Identify which cell holds the provided text, then report its (X, Y) central coordinate. 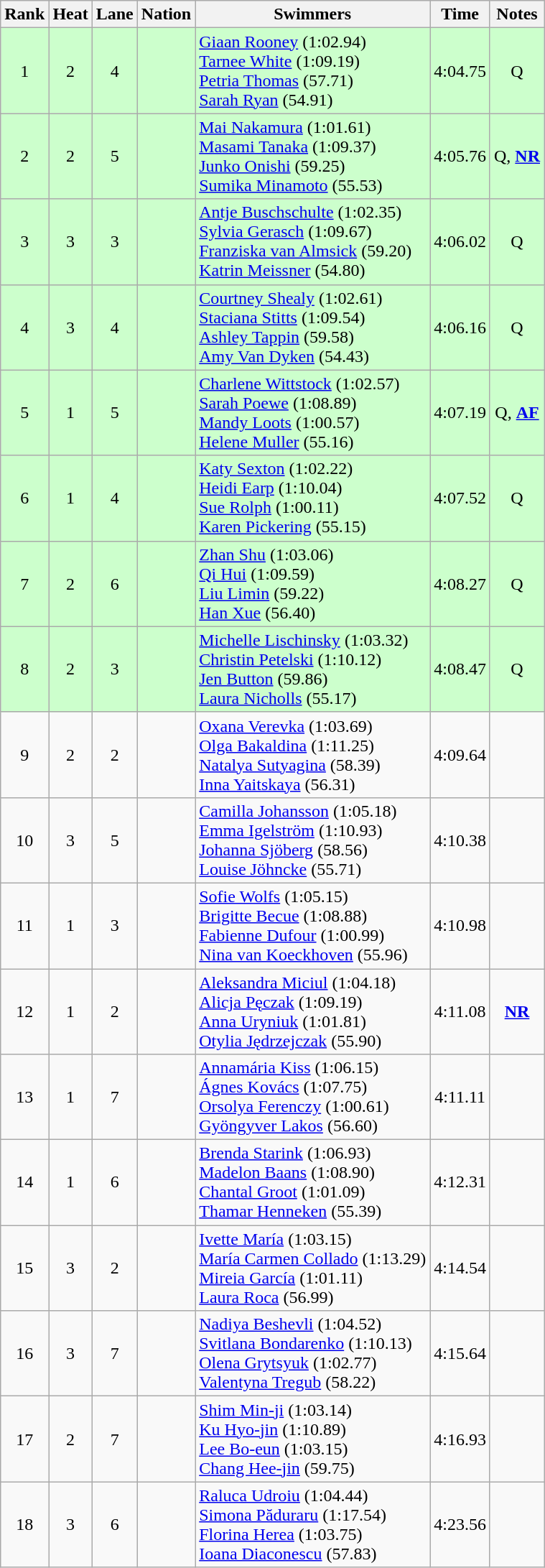
Shim Min-ji (1:03.14)Ku Hyo-jin (1:10.89)Lee Bo-eun (1:03.15)Chang Hee-jin (59.75) (313, 1439)
16 (24, 1353)
4:12.31 (460, 1182)
Q, NR (517, 157)
Courtney Shealy (1:02.61)Staciana Stitts (1:09.54)Ashley Tappin (59.58)Amy Van Dyken (54.43) (313, 328)
Katy Sexton (1:02.22)Heidi Earp (1:10.04)Sue Rolph (1:00.11)Karen Pickering (55.15) (313, 498)
Sofie Wolfs (1:05.15)Brigitte Becue (1:08.88)Fabienne Dufour (1:00.99)Nina van Koeckhoven (55.96) (313, 925)
Zhan Shu (1:03.06)Qi Hui (1:09.59)Liu Limin (59.22)Han Xue (56.40) (313, 583)
Giaan Rooney (1:02.94)Tarnee White (1:09.19)Petria Thomas (57.71)Sarah Ryan (54.91) (313, 70)
4:09.64 (460, 754)
Rank (24, 14)
4:11.08 (460, 1011)
11 (24, 925)
Ivette María (1:03.15)María Carmen Collado (1:13.29)Mireia García (1:01.11)Laura Roca (56.99) (313, 1268)
4:08.27 (460, 583)
Time (460, 14)
9 (24, 754)
Michelle Lischinsky (1:03.32)Christin Petelski (1:10.12)Jen Button (59.86)Laura Nicholls (55.17) (313, 669)
Oxana Verevka (1:03.69)Olga Bakaldina (1:11.25)Natalya Sutyagina (58.39)Inna Yaitskaya (56.31) (313, 754)
Charlene Wittstock (1:02.57)Sarah Poewe (1:08.89)Mandy Loots (1:00.57)Helene Muller (55.16) (313, 412)
4:10.98 (460, 925)
4:14.54 (460, 1268)
14 (24, 1182)
4:04.75 (460, 70)
4:10.38 (460, 840)
18 (24, 1524)
Swimmers (313, 14)
Mai Nakamura (1:01.61)Masami Tanaka (1:09.37)Junko Onishi (59.25)Sumika Minamoto (55.53) (313, 157)
4:15.64 (460, 1353)
Brenda Starink (1:06.93)Madelon Baans (1:08.90)Chantal Groot (1:01.09)Thamar Henneken (55.39) (313, 1182)
4:05.76 (460, 157)
Annamária Kiss (1:06.15)Ágnes Kovács (1:07.75)Orsolya Ferenczy (1:00.61)Gyöngyver Lakos (56.60) (313, 1098)
4:11.11 (460, 1098)
4:06.02 (460, 241)
4:07.52 (460, 498)
Lane (115, 14)
4:16.93 (460, 1439)
10 (24, 840)
4:06.16 (460, 328)
13 (24, 1098)
8 (24, 669)
4:08.47 (460, 669)
17 (24, 1439)
4:23.56 (460, 1524)
Camilla Johansson (1:05.18)Emma Igelström (1:10.93)Johanna Sjöberg (58.56)Louise Jöhncke (55.71) (313, 840)
Heat (70, 14)
Nation (166, 14)
Raluca Udroiu (1:04.44)Simona Păduraru (1:17.54)Florina Herea (1:03.75)Ioana Diaconescu (57.83) (313, 1524)
Aleksandra Miciul (1:04.18)Alicja Pęczak (1:09.19)Anna Uryniuk (1:01.81)Otylia Jędrzejczak (55.90) (313, 1011)
NR (517, 1011)
Antje Buschschulte (1:02.35)Sylvia Gerasch (1:09.67)Franziska van Almsick (59.20)Katrin Meissner (54.80) (313, 241)
Notes (517, 14)
Q, AF (517, 412)
4:07.19 (460, 412)
15 (24, 1268)
12 (24, 1011)
Nadiya Beshevli (1:04.52)Svitlana Bondarenko (1:10.13)Olena Grytsyuk (1:02.77)Valentyna Tregub (58.22) (313, 1353)
